Provide the (X, Y) coordinate of the cell's center where the given text is located.  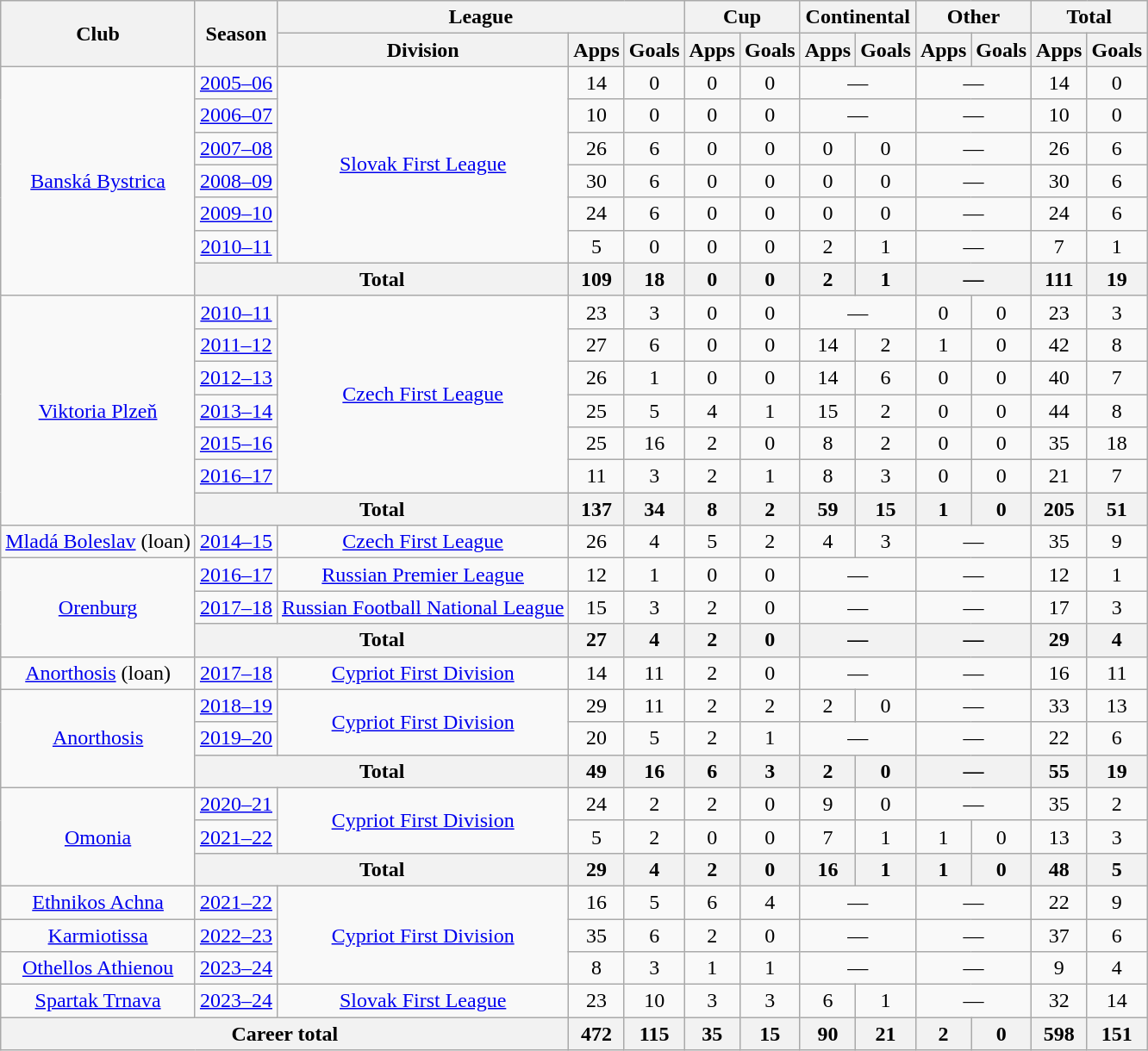
League (481, 17)
151 (1117, 1034)
Division (422, 50)
33 (1059, 706)
Anorthosis (loan) (98, 673)
Mladá Boleslav (loan) (98, 542)
32 (1059, 1001)
Russian Football National League (422, 607)
Omonia (98, 836)
40 (1059, 377)
137 (596, 509)
472 (596, 1034)
59 (827, 509)
Othellos Athienou (98, 968)
51 (1117, 509)
2011–12 (236, 345)
109 (596, 279)
205 (1059, 509)
2009–10 (236, 214)
Karmiotissa (98, 935)
42 (1059, 345)
34 (654, 509)
Club (98, 34)
Banská Bystrica (98, 181)
55 (1059, 771)
44 (1059, 411)
Other (973, 17)
2022–23 (236, 935)
Continental (858, 17)
2007–08 (236, 148)
20 (596, 738)
Season (236, 34)
Anorthosis (98, 738)
37 (1059, 935)
2019–20 (236, 738)
Orenburg (98, 607)
17 (1059, 607)
49 (596, 771)
2006–07 (236, 115)
2020–21 (236, 804)
Ethnikos Achna (98, 902)
Russian Premier League (422, 575)
2012–13 (236, 377)
48 (1059, 869)
Cup (742, 17)
2013–14 (236, 411)
Career total (284, 1034)
598 (1059, 1034)
Viktoria Plzeň (98, 410)
2018–19 (236, 706)
115 (654, 1034)
2014–15 (236, 542)
90 (827, 1034)
111 (1059, 279)
2015–16 (236, 444)
2008–09 (236, 181)
2005–06 (236, 83)
Spartak Trnava (98, 1001)
